Capture the cell that displays the provided text and extract its (X, Y) central coordinate. 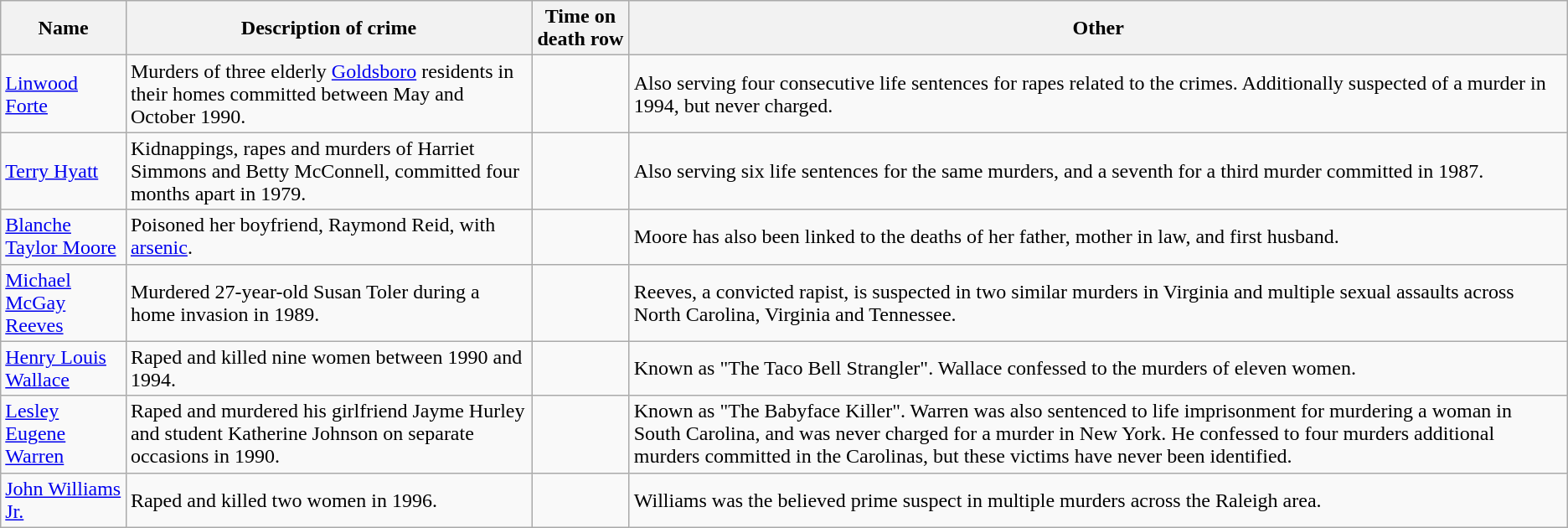
Murdered 27-year-old Susan Toler during a home invasion in 1989. (328, 303)
Murders of three elderly Goldsboro residents in their homes committed between May and October 1990. (328, 94)
Terry Hyatt (64, 171)
Other (1098, 28)
Time on death row (580, 28)
Linwood Forte (64, 94)
Moore has also been linked to the deaths of her father, mother in law, and first husband. (1098, 236)
Michael McGay Reeves (64, 303)
Raped and murdered his girlfriend Jayme Hurley and student Katherine Johnson on separate occasions in 1990. (328, 434)
Blanche Taylor Moore (64, 236)
Henry Louis Wallace (64, 369)
Raped and killed two women in 1996. (328, 500)
Known as "The Taco Bell Strangler". Wallace confessed to the murders of eleven women. (1098, 369)
John Williams Jr. (64, 500)
Kidnappings, rapes and murders of Harriet Simmons and Betty McConnell, committed four months apart in 1979. (328, 171)
Description of crime (328, 28)
Lesley Eugene Warren (64, 434)
Poisoned her boyfriend, Raymond Reid, with arsenic. (328, 236)
Raped and killed nine women between 1990 and 1994. (328, 369)
Williams was the believed prime suspect in multiple murders across the Raleigh area. (1098, 500)
Name (64, 28)
Also serving six life sentences for the same murders, and a seventh for a third murder committed in 1987. (1098, 171)
Also serving four consecutive life sentences for rapes related to the crimes. Additionally suspected of a murder in 1994, but never charged. (1098, 94)
